Find where the given text appears and provide that cell's center as [X, Y] coordinate. 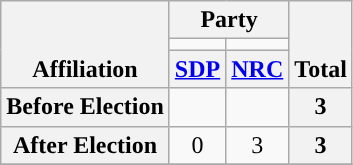
NRC [258, 69]
Affiliation [86, 44]
Party [228, 20]
0 [197, 145]
SDP [197, 69]
Before Election [86, 107]
Total [321, 44]
After Election [86, 145]
